For the text-containing cell, return its midpoint in [X, Y] coordinate format. 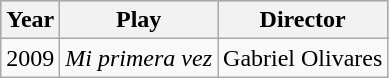
Year [30, 20]
2009 [30, 58]
Director [303, 20]
Gabriel Olivares [303, 58]
Mi primera vez [139, 58]
Play [139, 20]
